From the cell containing the given text, extract its center point as [X, Y] coordinate. 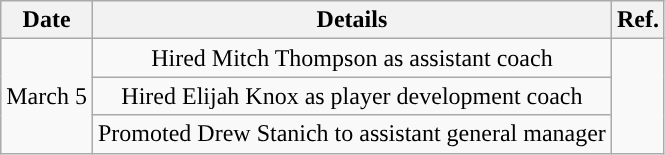
Hired Mitch Thompson as assistant coach [352, 58]
Hired Elijah Knox as player development coach [352, 96]
March 5 [47, 96]
Date [47, 20]
Ref. [638, 20]
Promoted Drew Stanich to assistant general manager [352, 134]
Details [352, 20]
